Output the (x, y) coordinate of the center of the cell containing the given text.  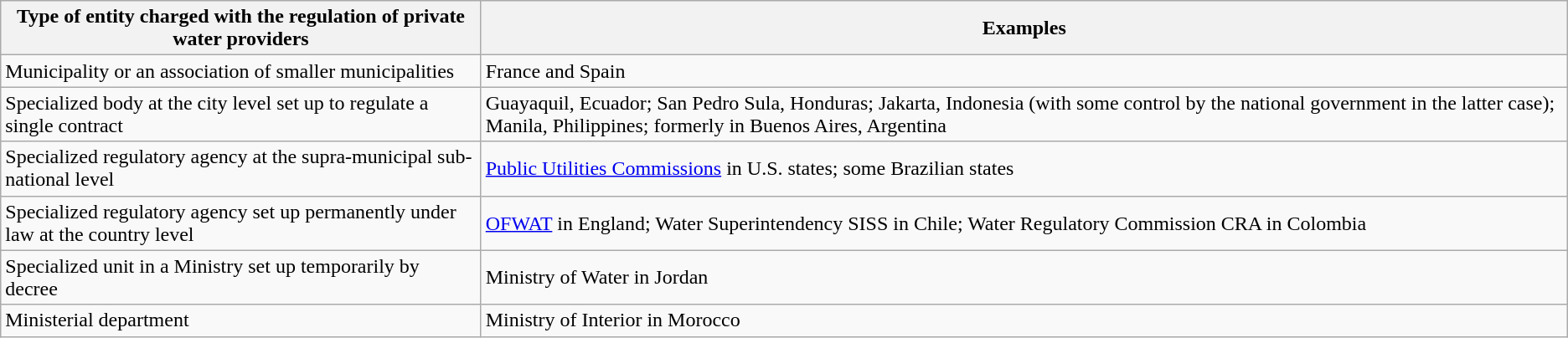
Specialized unit in a Ministry set up temporarily by decree (241, 278)
Specialized regulatory agency set up permanently under law at the country level (241, 223)
Public Utilities Commissions in U.S. states; some Brazilian states (1024, 169)
Specialized regulatory agency at the supra-municipal sub-national level (241, 169)
Specialized body at the city level set up to regulate a single contract (241, 114)
Ministry of Water in Jordan (1024, 278)
France and Spain (1024, 71)
Ministry of Interior in Morocco (1024, 320)
OFWAT in England; Water Superintendency SISS in Chile; Water Regulatory Commission CRA in Colombia (1024, 223)
Examples (1024, 28)
Ministerial department (241, 320)
Type of entity charged with the regulation of private water providers (241, 28)
Municipality or an association of smaller municipalities (241, 71)
